Identify which cell holds the provided text, then report its (X, Y) central coordinate. 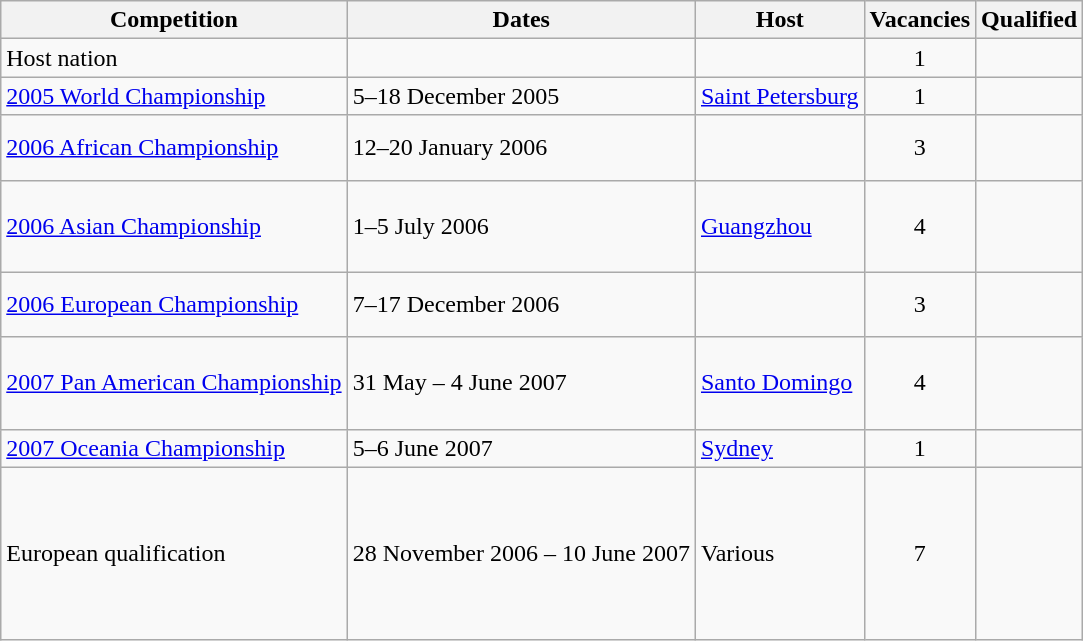
Various (780, 554)
Dates (521, 20)
Competition (174, 20)
1–5 July 2006 (521, 226)
2006 Asian Championship (174, 226)
12–20 January 2006 (521, 148)
2006 European Championship (174, 304)
2007 Pan American Championship (174, 383)
2007 Oceania Championship (174, 448)
2006 African Championship (174, 148)
Host (780, 20)
7–17 December 2006 (521, 304)
5–6 June 2007 (521, 448)
European qualification (174, 554)
Guangzhou (780, 226)
Host nation (174, 58)
31 May – 4 June 2007 (521, 383)
Qualified (1030, 20)
Santo Domingo (780, 383)
Saint Petersburg (780, 96)
Sydney (780, 448)
Vacancies (920, 20)
28 November 2006 – 10 June 2007 (521, 554)
5–18 December 2005 (521, 96)
7 (920, 554)
2005 World Championship (174, 96)
